Return (X, Y) of the center of cell containing provided text 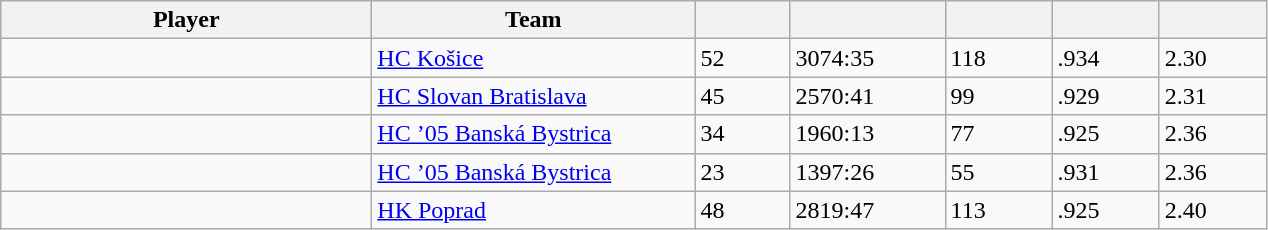
2.40 (1212, 210)
118 (998, 58)
1397:26 (868, 172)
2.30 (1212, 58)
23 (742, 172)
2570:41 (868, 96)
45 (742, 96)
.934 (1106, 58)
Player (186, 20)
99 (998, 96)
113 (998, 210)
52 (742, 58)
HK Poprad (534, 210)
HC Košice (534, 58)
77 (998, 134)
34 (742, 134)
Team (534, 20)
2.31 (1212, 96)
2819:47 (868, 210)
.929 (1106, 96)
1960:13 (868, 134)
.931 (1106, 172)
48 (742, 210)
55 (998, 172)
3074:35 (868, 58)
HC Slovan Bratislava (534, 96)
